Pinpoint the cell where the given text exists, returning its [x, y] midpoint coordinate. 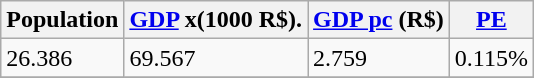
GDP pc (R$) [379, 20]
PE [491, 20]
69.567 [216, 58]
2.759 [379, 58]
26.386 [62, 58]
Population [62, 20]
GDP x(1000 R$). [216, 20]
0.115% [491, 58]
